Extract the (X, Y) coordinate from the center of the cell holding the provided text.  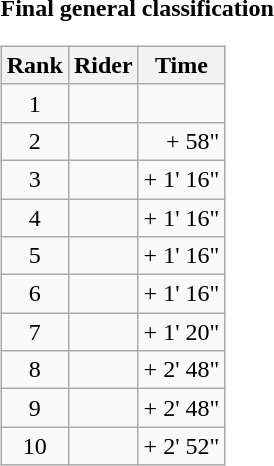
4 (34, 217)
+ 2' 52" (182, 446)
10 (34, 446)
6 (34, 294)
7 (34, 332)
5 (34, 256)
+ 58" (182, 141)
9 (34, 408)
Rank (34, 65)
Rider (103, 65)
2 (34, 141)
8 (34, 370)
+ 1' 20" (182, 332)
3 (34, 179)
1 (34, 103)
Time (182, 65)
